Identify which cell holds the provided text, then report its [X, Y] central coordinate. 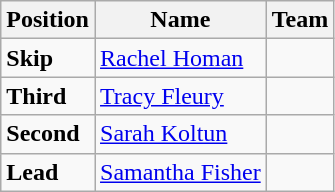
Rachel Homan [180, 58]
Tracy Fleury [180, 96]
Skip [48, 58]
Samantha Fisher [180, 172]
Name [180, 20]
Sarah Koltun [180, 134]
Position [48, 20]
Second [48, 134]
Team [300, 20]
Lead [48, 172]
Third [48, 96]
